Find where the given text appears and provide that cell's center as (x, y) coordinate. 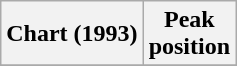
Peakposition (189, 34)
Chart (1993) (72, 34)
